Search for the cell housing the specified text and yield its [x, y] center coordinate. 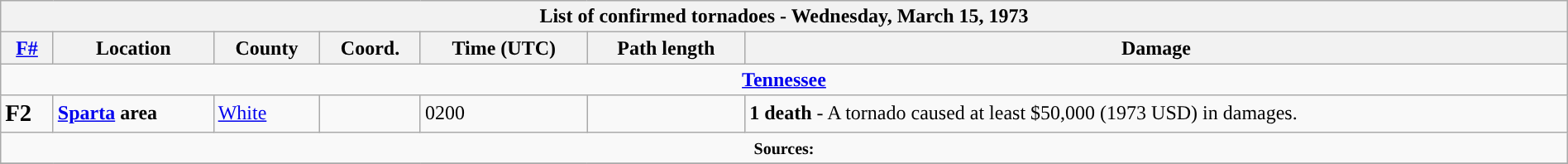
1 death - A tornado caused at least $50,000 (1973 USD) in damages. [1156, 113]
0200 [504, 113]
Damage [1156, 48]
F2 [27, 113]
Sparta area [133, 113]
Time (UTC) [504, 48]
F# [27, 48]
Sources: [784, 147]
Location [133, 48]
White [266, 113]
Tennessee [784, 80]
County [266, 48]
Coord. [370, 48]
List of confirmed tornadoes - Wednesday, March 15, 1973 [784, 17]
Path length [667, 48]
